Determine the (x, y) coordinate at the center of the cell enclosing the given text.  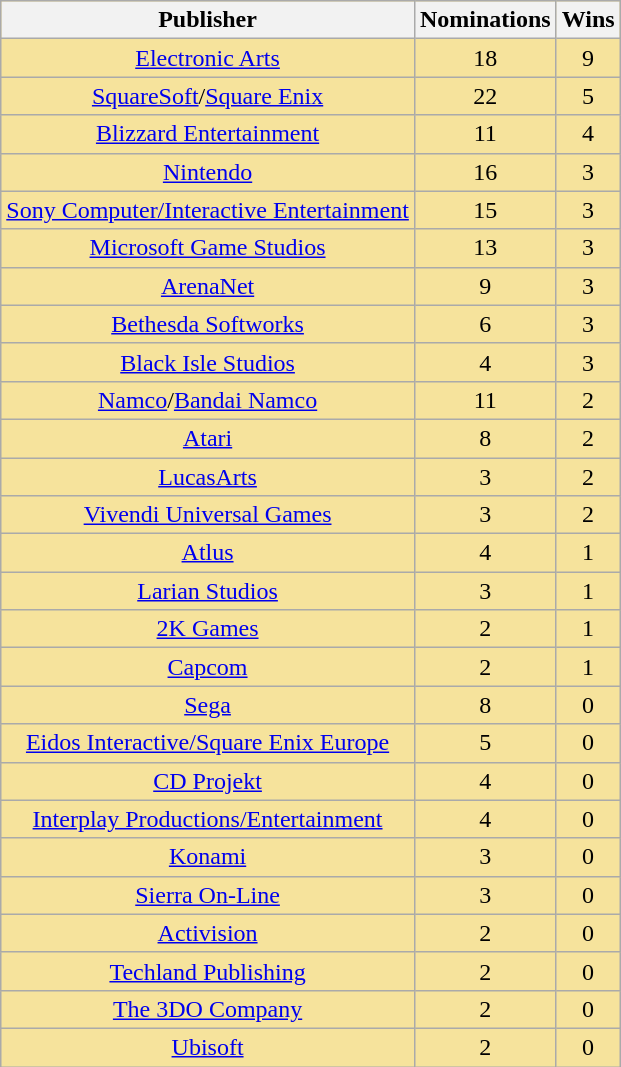
Sony Computer/Interactive Entertainment (208, 210)
CD Projekt (208, 781)
Nominations (485, 20)
22 (485, 96)
The 3DO Company (208, 1009)
Electronic Arts (208, 58)
SquareSoft/Square Enix (208, 96)
Nintendo (208, 172)
ArenaNet (208, 286)
Interplay Productions/Entertainment (208, 819)
Wins (588, 20)
Techland Publishing (208, 971)
Konami (208, 857)
15 (485, 210)
Bethesda Softworks (208, 324)
Black Isle Studios (208, 362)
Vivendi Universal Games (208, 515)
Ubisoft (208, 1047)
Blizzard Entertainment (208, 134)
6 (485, 324)
Larian Studios (208, 591)
Sega (208, 705)
13 (485, 248)
Atari (208, 438)
Namco/Bandai Namco (208, 400)
2K Games (208, 629)
LucasArts (208, 477)
16 (485, 172)
Microsoft Game Studios (208, 248)
Activision (208, 933)
Sierra On-Line (208, 895)
Eidos Interactive/Square Enix Europe (208, 743)
18 (485, 58)
Capcom (208, 667)
Atlus (208, 553)
Publisher (208, 20)
